Capture the cell that displays the provided text and extract its [x, y] central coordinate. 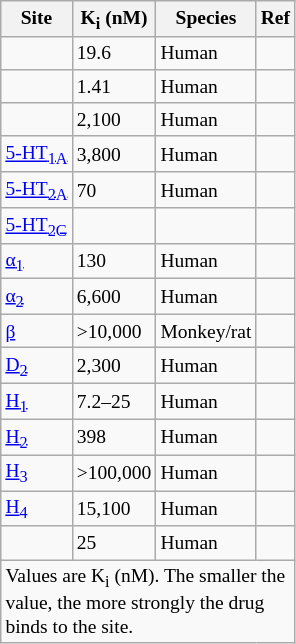
5-HT2C [36, 226]
α1 [36, 261]
130 [114, 261]
Species [206, 19]
5-HT2A [36, 190]
7.2–25 [114, 402]
β [36, 332]
Ki (nM) [114, 19]
70 [114, 190]
5-HT1A [36, 154]
6,600 [114, 297]
3,800 [114, 154]
Values are Ki (nM). The smaller the value, the more strongly the drug binds to the site. [148, 602]
H4 [36, 509]
15,100 [114, 509]
Ref [276, 19]
>100,000 [114, 473]
H3 [36, 473]
398 [114, 437]
Site [36, 19]
1.41 [114, 86]
25 [114, 542]
2,100 [114, 120]
>10,000 [114, 332]
Monkey/rat [206, 332]
19.6 [114, 52]
D2 [36, 366]
α2 [36, 297]
H2 [36, 437]
2,300 [114, 366]
H1 [36, 402]
